Scan for the cell matching the given text and deliver its [X, Y] coordinate at center. 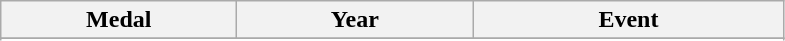
Event [628, 20]
Medal [119, 20]
Year [355, 20]
